Return [x, y] of the center of cell containing provided text 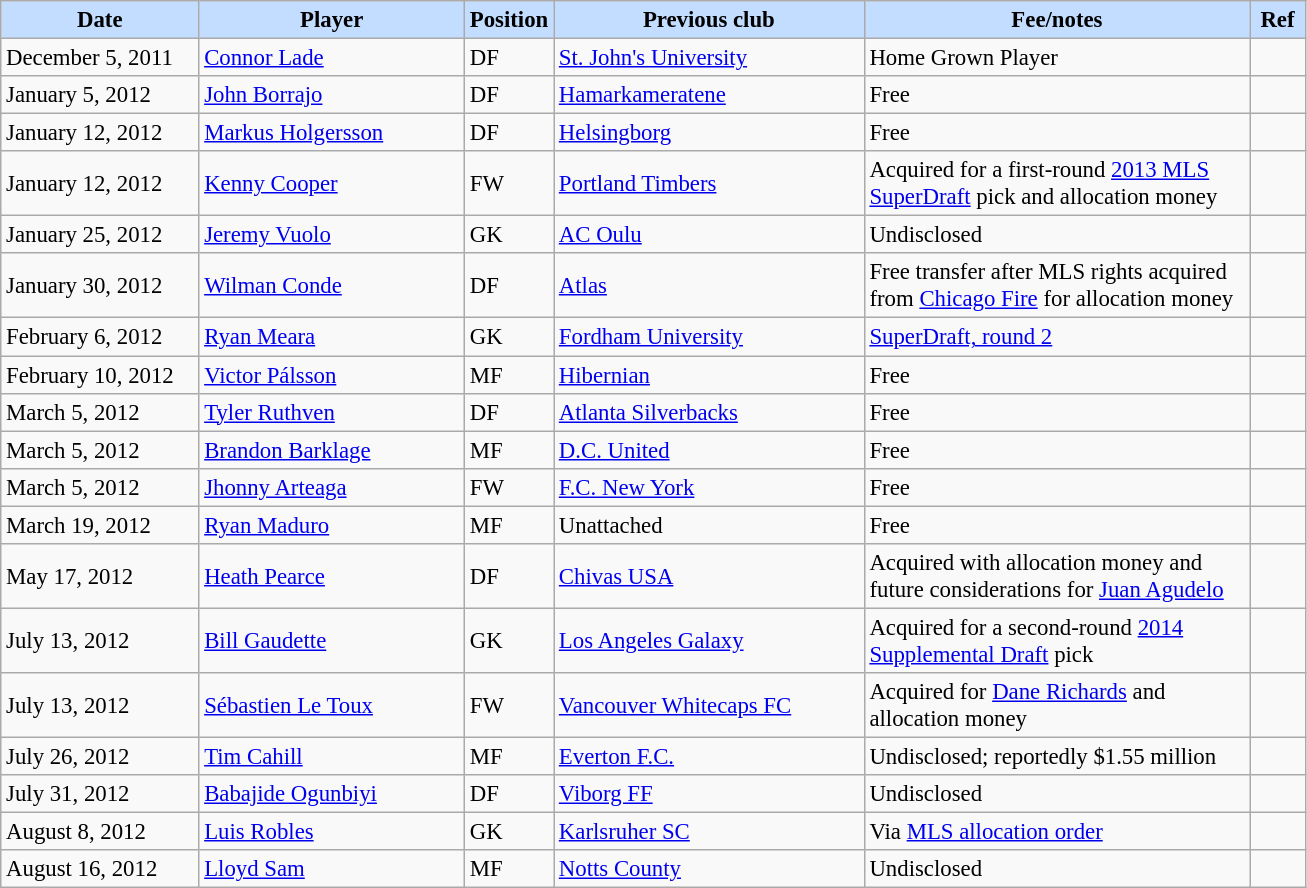
February 6, 2012 [100, 337]
Markus Holgersson [332, 133]
Ryan Meara [332, 337]
July 26, 2012 [100, 756]
Jeremy Vuolo [332, 235]
Atlas [710, 286]
December 5, 2011 [100, 58]
Acquired with allocation money and future considerations for Juan Agudelo [1057, 576]
Everton F.C. [710, 756]
Hamarkameratene [710, 95]
Vancouver Whitecaps FC [710, 706]
Fordham University [710, 337]
Kenny Cooper [332, 184]
Player [332, 20]
Free transfer after MLS rights acquired from Chicago Fire for allocation money [1057, 286]
Fee/notes [1057, 20]
Jhonny Arteaga [332, 487]
Helsingborg [710, 133]
Tyler Ruthven [332, 412]
Tim Cahill [332, 756]
Connor Lade [332, 58]
Victor Pálsson [332, 375]
February 10, 2012 [100, 375]
January 30, 2012 [100, 286]
SuperDraft, round 2 [1057, 337]
St. John's University [710, 58]
F.C. New York [710, 487]
Karlsruher SC [710, 832]
Notts County [710, 869]
Undisclosed; reportedly $1.55 million [1057, 756]
Position [508, 20]
Portland Timbers [710, 184]
August 8, 2012 [100, 832]
Acquired for a first-round 2013 MLS SuperDraft pick and allocation money [1057, 184]
March 19, 2012 [100, 525]
Brandon Barklage [332, 450]
Hibernian [710, 375]
Acquired for a second-round 2014 Supplemental Draft pick [1057, 640]
Heath Pearce [332, 576]
Babajide Ogunbiyi [332, 794]
Atlanta Silverbacks [710, 412]
Los Angeles Galaxy [710, 640]
January 5, 2012 [100, 95]
Sébastien Le Toux [332, 706]
AC Oulu [710, 235]
Ref [1278, 20]
Unattached [710, 525]
Chivas USA [710, 576]
January 25, 2012 [100, 235]
Wilman Conde [332, 286]
Via MLS allocation order [1057, 832]
Bill Gaudette [332, 640]
Home Grown Player [1057, 58]
Acquired for Dane Richards and allocation money [1057, 706]
July 31, 2012 [100, 794]
Viborg FF [710, 794]
May 17, 2012 [100, 576]
Lloyd Sam [332, 869]
John Borrajo [332, 95]
Previous club [710, 20]
August 16, 2012 [100, 869]
D.C. United [710, 450]
Ryan Maduro [332, 525]
Luis Robles [332, 832]
Date [100, 20]
